Determine the [X, Y] coordinate at the center of the cell enclosing the given text.  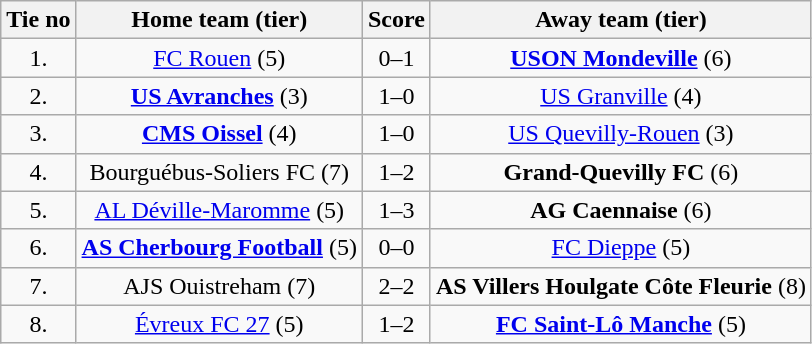
0–0 [396, 248]
US Quevilly-Rouen (3) [620, 134]
Tie no [38, 20]
Away team (tier) [620, 20]
FC Dieppe (5) [620, 248]
3. [38, 134]
Bourguébus-Soliers FC (7) [219, 172]
2–2 [396, 286]
USON Mondeville (6) [620, 58]
US Avranches (3) [219, 96]
4. [38, 172]
FC Rouen (5) [219, 58]
Évreux FC 27 (5) [219, 324]
Score [396, 20]
AJS Ouistreham (7) [219, 286]
6. [38, 248]
1–3 [396, 210]
US Granville (4) [620, 96]
CMS Oissel (4) [219, 134]
AG Caennaise (6) [620, 210]
AL Déville-Maromme (5) [219, 210]
8. [38, 324]
7. [38, 286]
AS Cherbourg Football (5) [219, 248]
FC Saint-Lô Manche (5) [620, 324]
0–1 [396, 58]
AS Villers Houlgate Côte Fleurie (8) [620, 286]
2. [38, 96]
Grand-Quevilly FC (6) [620, 172]
Home team (tier) [219, 20]
1. [38, 58]
5. [38, 210]
